Provide the (X, Y) coordinate of the cell's center where the given text is located.  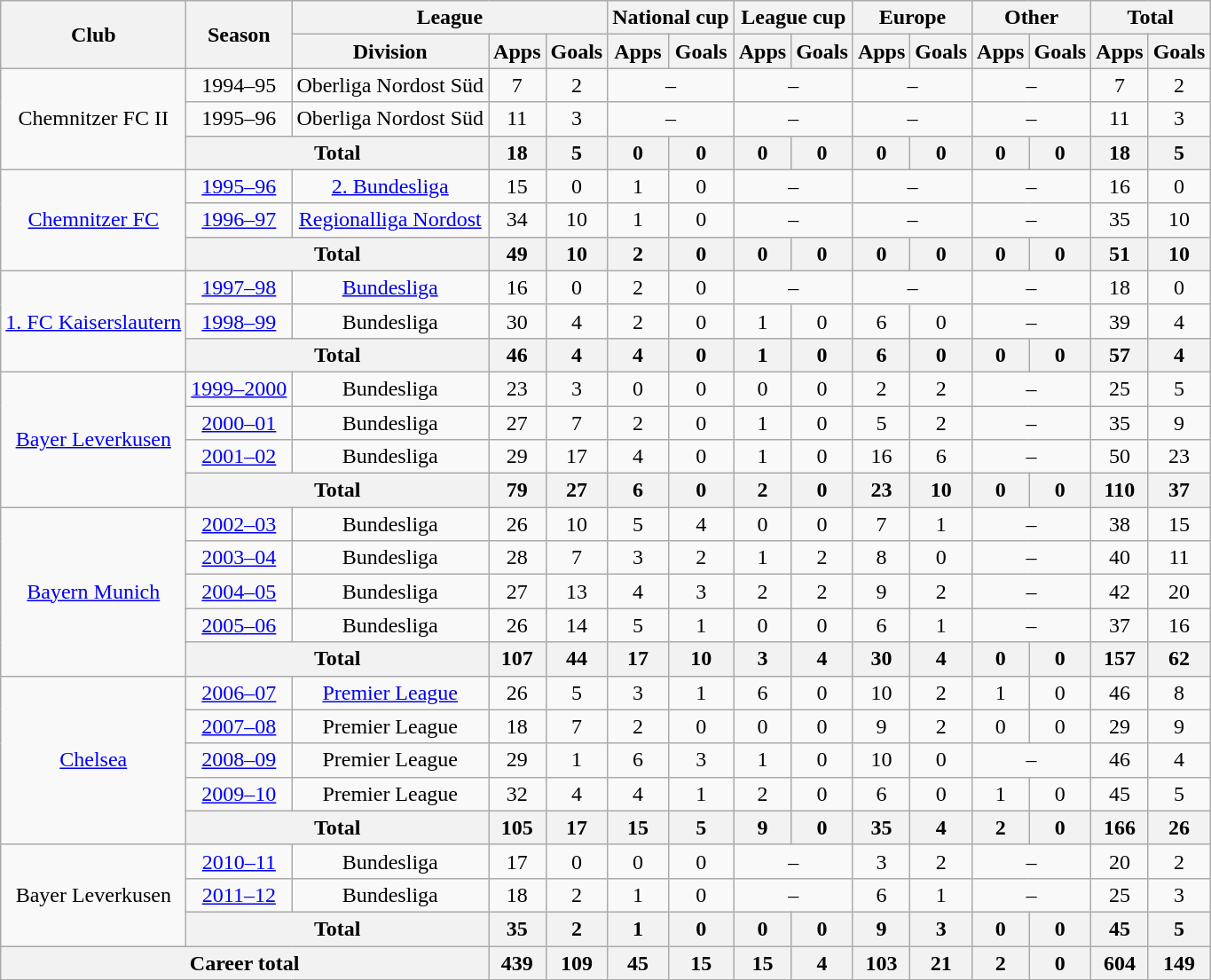
Club (94, 35)
1998–99 (240, 321)
2. Bundesliga (390, 186)
28 (517, 558)
League cup (793, 18)
51 (1120, 254)
Bayern Munich (94, 592)
13 (577, 592)
Other (1032, 18)
21 (941, 962)
107 (517, 659)
Chemnitzer FC II (94, 119)
57 (1120, 355)
604 (1120, 962)
166 (1120, 827)
Chemnitzer FC (94, 220)
1996–97 (240, 220)
2002–03 (240, 524)
Division (390, 51)
149 (1179, 962)
Regionalliga Nordost (390, 220)
44 (577, 659)
105 (517, 827)
Europe (912, 18)
32 (517, 794)
49 (517, 254)
Chelsea (94, 760)
103 (881, 962)
1999–2000 (240, 388)
Season (240, 35)
National cup (671, 18)
110 (1120, 490)
1994–95 (240, 85)
2005–06 (240, 625)
2009–10 (240, 794)
14 (577, 625)
79 (517, 490)
2003–04 (240, 558)
109 (577, 962)
39 (1120, 321)
42 (1120, 592)
439 (517, 962)
62 (1179, 659)
2008–09 (240, 760)
2000–01 (240, 423)
50 (1120, 457)
38 (1120, 524)
League (450, 18)
2007–08 (240, 726)
1997–98 (240, 287)
1. FC Kaiserslautern (94, 321)
34 (517, 220)
2006–07 (240, 693)
157 (1120, 659)
Career total (245, 962)
2001–02 (240, 457)
2010–11 (240, 861)
2011–12 (240, 895)
40 (1120, 558)
2004–05 (240, 592)
